Detect which cell encompasses the target text, then output its (x, y) center coordinate. 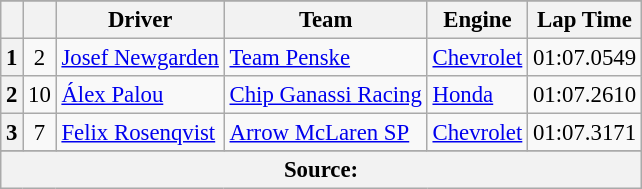
Team (326, 20)
Felix Rosenqvist (140, 133)
Chip Ganassi Racing (326, 95)
1 (12, 58)
Driver (140, 20)
01:07.2610 (585, 95)
01:07.3171 (585, 133)
Engine (477, 20)
10 (40, 95)
Josef Newgarden (140, 58)
Lap Time (585, 20)
7 (40, 133)
01:07.0549 (585, 58)
Team Penske (326, 58)
Honda (477, 95)
Source: (322, 170)
3 (12, 133)
Arrow McLaren SP (326, 133)
Álex Palou (140, 95)
